Search for the cell housing the specified text and yield its (x, y) center coordinate. 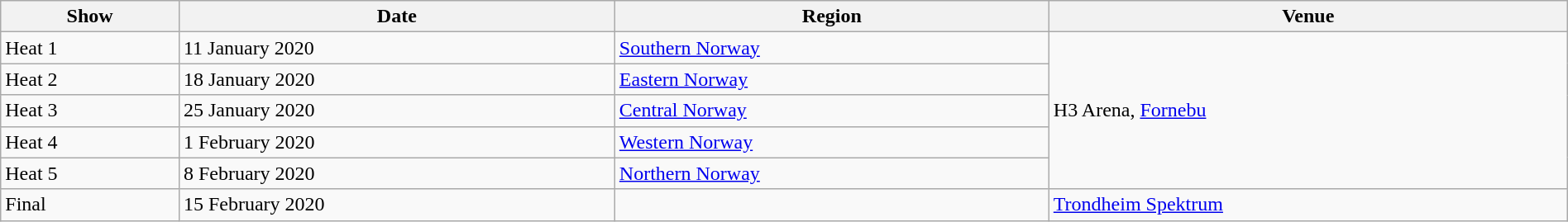
18 January 2020 (397, 79)
Western Norway (832, 142)
25 January 2020 (397, 111)
Trondheim Spektrum (1308, 205)
Southern Norway (832, 48)
Eastern Norway (832, 79)
Show (90, 17)
Central Norway (832, 111)
8 February 2020 (397, 173)
Venue (1308, 17)
Heat 2 (90, 79)
H3 Arena, Fornebu (1308, 111)
Heat 5 (90, 173)
Region (832, 17)
Final (90, 205)
Heat 1 (90, 48)
1 February 2020 (397, 142)
Date (397, 17)
11 January 2020 (397, 48)
15 February 2020 (397, 205)
Heat 4 (90, 142)
Northern Norway (832, 173)
Heat 3 (90, 111)
